Identify which cell holds the provided text, then report its (X, Y) central coordinate. 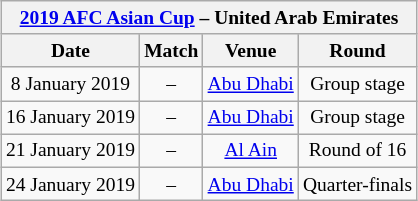
24 January 2019 (70, 184)
2019 AFC Asian Cup – United Arab Emirates (208, 18)
Al Ain (250, 150)
21 January 2019 (70, 150)
Round (357, 50)
16 January 2019 (70, 118)
Date (70, 50)
8 January 2019 (70, 84)
Venue (250, 50)
Quarter-finals (357, 184)
Match (172, 50)
Round of 16 (357, 150)
